Find where the given text appears and provide that cell's center as (x, y) coordinate. 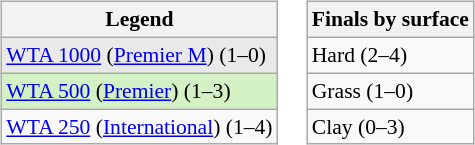
WTA 250 (International) (1–4) (139, 127)
WTA 1000 (Premier M) (1–0) (139, 55)
Hard (2–4) (390, 55)
Legend (139, 20)
WTA 500 (Premier) (1–3) (139, 91)
Clay (0–3) (390, 127)
Grass (1–0) (390, 91)
Finals by surface (390, 20)
